Locate the cell with the specified text and output its [X, Y] center coordinate. 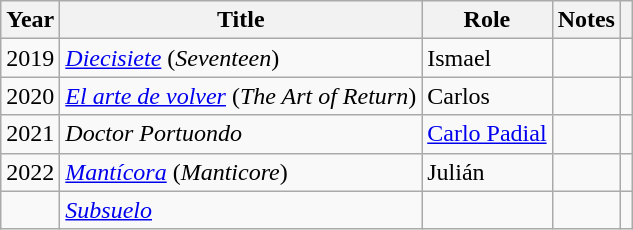
Doctor Portuondo [241, 134]
Subsuelo [241, 210]
2022 [30, 172]
Carlo Padial [487, 134]
Carlos [487, 96]
Mantícora (Manticore) [241, 172]
Ismael [487, 58]
2020 [30, 96]
Diecisiete (Seventeen) [241, 58]
2021 [30, 134]
Title [241, 20]
Year [30, 20]
Notes [586, 20]
Role [487, 20]
Julián [487, 172]
2019 [30, 58]
El arte de volver (The Art of Return) [241, 96]
